Provide the (X, Y) coordinate of the cell's center where the given text is located.  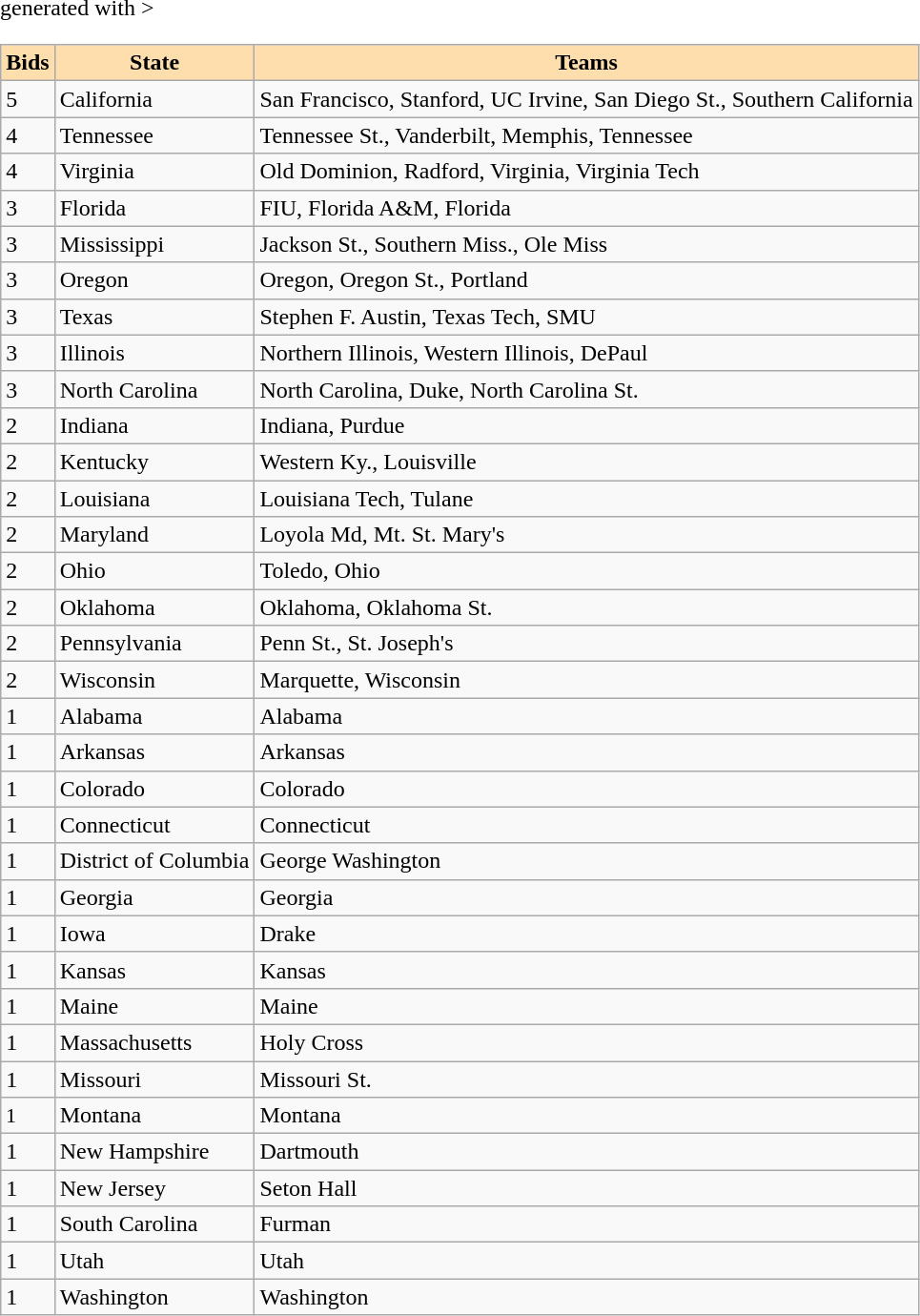
Kentucky (154, 462)
FIU, Florida A&M, Florida (586, 208)
North Carolina, Duke, North Carolina St. (586, 389)
Louisiana (154, 499)
Furman (586, 1224)
Tennessee St., Vanderbilt, Memphis, Tennessee (586, 135)
Holy Cross (586, 1042)
Dartmouth (586, 1152)
Maryland (154, 535)
Texas (154, 317)
George Washington (586, 861)
Stephen F. Austin, Texas Tech, SMU (586, 317)
Oklahoma, Oklahoma St. (586, 607)
California (154, 99)
San Francisco, Stanford, UC Irvine, San Diego St., Southern California (586, 99)
New Jersey (154, 1188)
Virginia (154, 172)
Wisconsin (154, 680)
Pennsylvania (154, 644)
Northern Illinois, Western Illinois, DePaul (586, 353)
Penn St., St. Joseph's (586, 644)
Illinois (154, 353)
Drake (586, 934)
Indiana (154, 425)
Missouri St. (586, 1079)
Teams (586, 63)
Florida (154, 208)
Oregon, Oregon St., Portland (586, 280)
North Carolina (154, 389)
Indiana, Purdue (586, 425)
District of Columbia (154, 861)
State (154, 63)
Louisiana Tech, Tulane (586, 499)
New Hampshire (154, 1152)
Western Ky., Louisville (586, 462)
Mississippi (154, 244)
Ohio (154, 571)
Massachusetts (154, 1042)
Bids (28, 63)
Tennessee (154, 135)
Old Dominion, Radford, Virginia, Virginia Tech (586, 172)
Marquette, Wisconsin (586, 680)
South Carolina (154, 1224)
Toledo, Ohio (586, 571)
Loyola Md, Mt. St. Mary's (586, 535)
Missouri (154, 1079)
Oklahoma (154, 607)
5 (28, 99)
Oregon (154, 280)
Jackson St., Southern Miss., Ole Miss (586, 244)
Iowa (154, 934)
Seton Hall (586, 1188)
